Output the [x, y] coordinate of the center of the cell containing the given text.  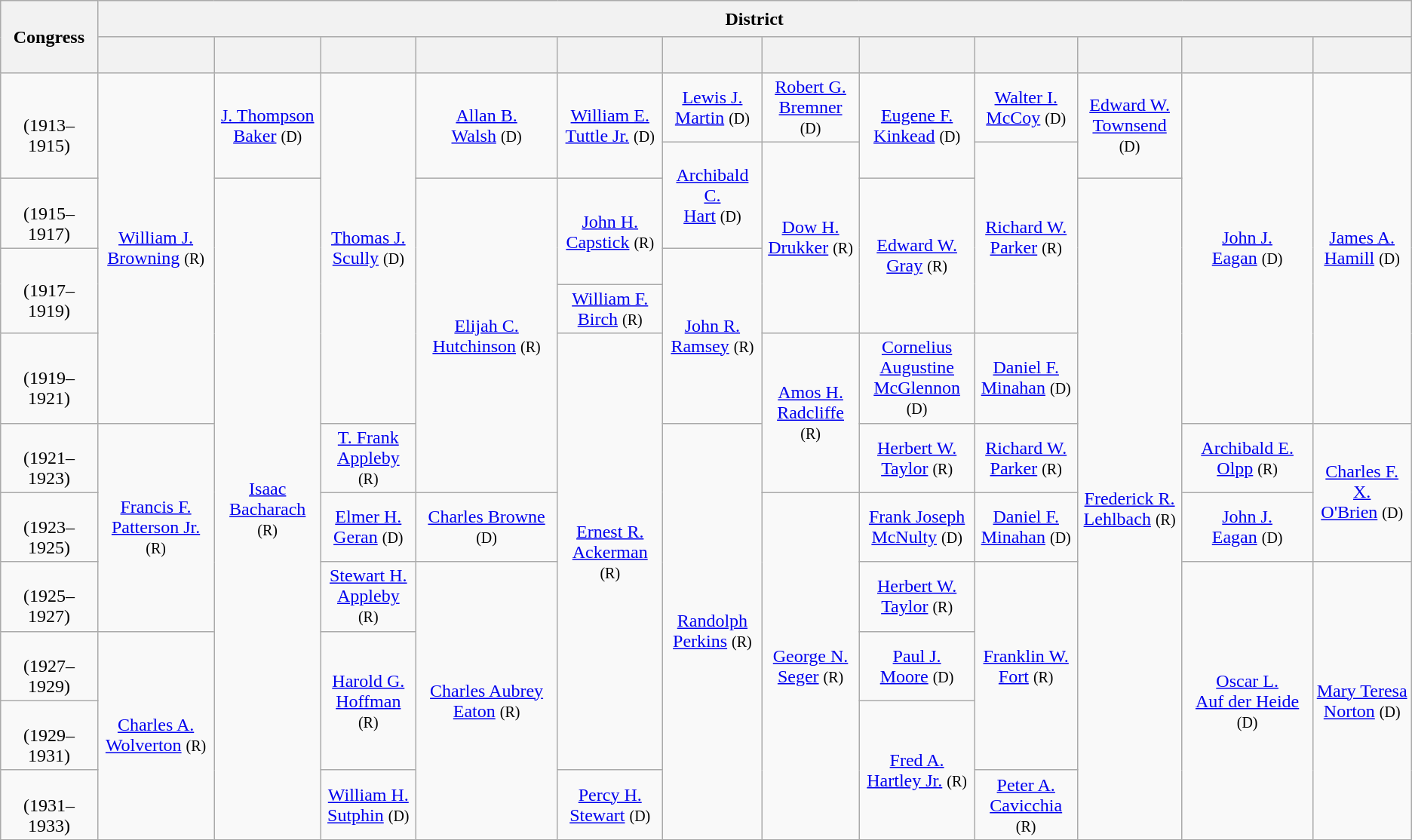
William J.Browning (R) [155, 248]
CorneliusAugustineMcGlen­non (D) [917, 379]
(1913–1915) [49, 126]
(1915–1917) [49, 213]
(1929–1931) [49, 735]
Frederick R.Lehlbach (R) [1130, 510]
Paul J.Moore (D) [917, 666]
Archibald C.Hart (D) [713, 195]
Percy H.Stewart (D) [610, 805]
Stewart H.Appleby (R) [368, 596]
(1927–1929) [49, 666]
Frank JosephMcNulty (D) [917, 527]
William H.Sutphin (D) [368, 805]
(1925–1927) [49, 596]
Dow H.Drukker (R) [810, 238]
J. ThompsonBaker (D) [267, 126]
Francis F.Patterson Jr. (R) [155, 527]
(1917–1919) [49, 291]
Thomas J.Scully (D) [368, 248]
Lewis J.Martin (D) [713, 108]
John H.Capstick (R) [610, 231]
IsaacBacharach (R) [267, 510]
Amos H.Radcliffe (R) [810, 413]
Elmer H.Geran (D) [368, 527]
Archibald E.Olpp (R) [1248, 458]
Mary TeresaNorton (D) [1362, 701]
James A.Hamill (D) [1362, 248]
Peter A.Cavicchia (R) [1026, 805]
Allan B.Walsh (D) [487, 126]
Fred A.Hartley Jr. (R) [917, 770]
William E.Tuttle Jr. (D) [610, 126]
(1919–1921) [49, 379]
Elijah C.Hutchin­son (R) [487, 336]
T. FrankAppleby (R) [368, 458]
Charles AubreyEaton (R) [487, 701]
RandolphPerkins (R) [713, 631]
Harold G.Hoffman (R) [368, 701]
Oscar L.Auf der Heide (D) [1248, 701]
Edward W.Townsend (D) [1130, 126]
(1923–1925) [49, 527]
George N.Seger (R) [810, 666]
District [754, 19]
Charles Browne (D) [487, 527]
Ernest R.Ackerman (R) [610, 552]
John R.Ramsey (R) [713, 336]
Edward W.Gray (R) [917, 256]
Charles A.Wolverton (R) [155, 735]
Cong­ress [49, 37]
Walter I.McCoy (D) [1026, 108]
(1931–1933) [49, 805]
Eugene F.Kinkead (D) [917, 126]
Charles F. X.O'Brien (D) [1362, 492]
William F.Birch (R) [610, 309]
(1921–1923) [49, 458]
Robert G.Bremner (D) [810, 108]
Franklin W.Fort (R) [1026, 666]
